Identify which cell holds the provided text, then report its [X, Y] central coordinate. 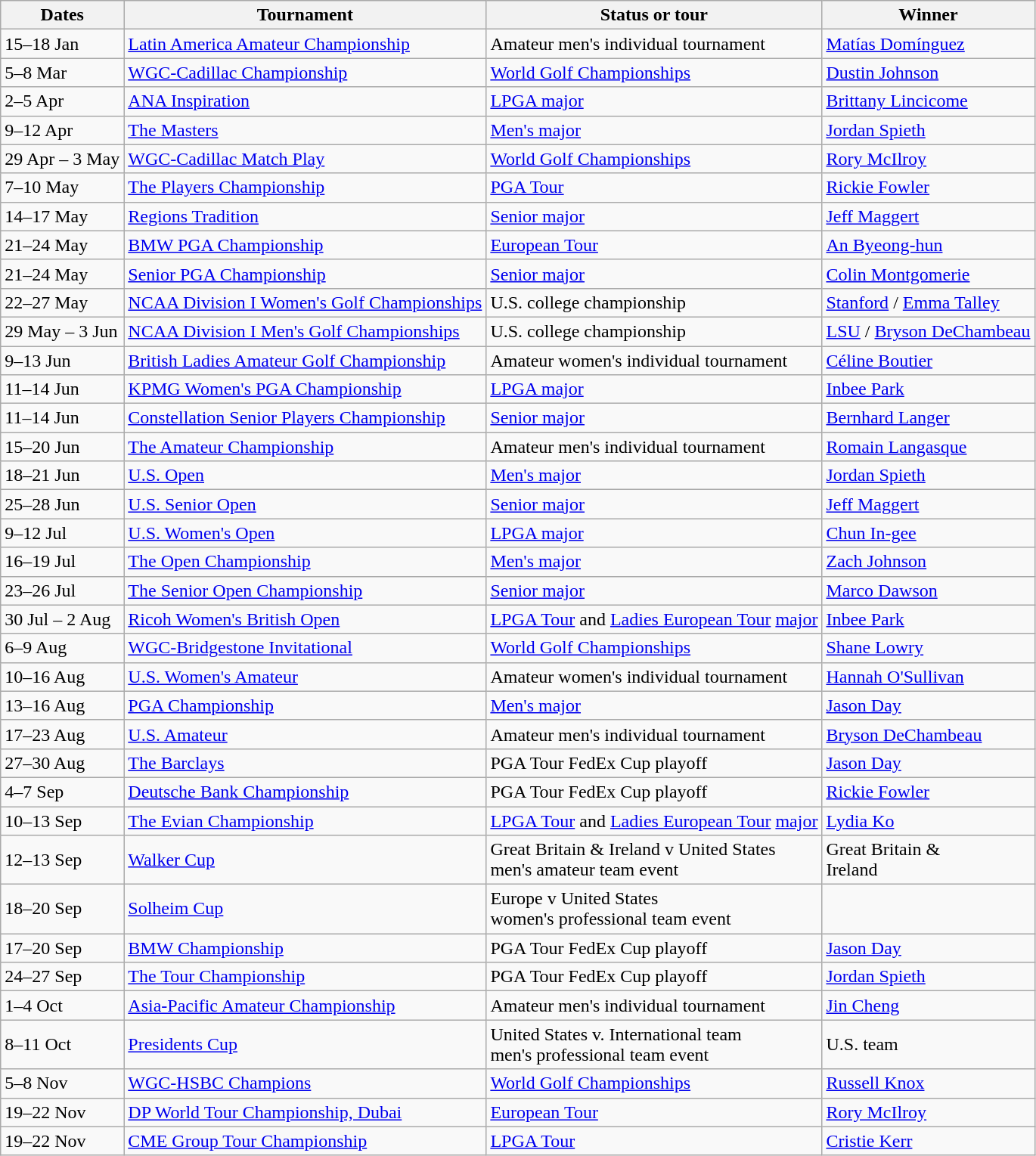
Stanford / Emma Talley [929, 302]
WGC-Cadillac Championship [306, 73]
U.S. Women's Open [306, 533]
4–7 Sep [62, 792]
WGC-Bridgestone Invitational [306, 648]
9–13 Jun [62, 361]
Europe v United Stateswomen's professional team event [654, 909]
Great Britain & Ireland [929, 860]
British Ladies Amateur Golf Championship [306, 361]
NCAA Division I Women's Golf Championships [306, 302]
The Barclays [306, 763]
Ricoh Women's British Open [306, 619]
U.S. Women's Amateur [306, 677]
29 Apr – 3 May [62, 159]
The Open Championship [306, 562]
Status or tour [654, 15]
15–18 Jan [62, 44]
NCAA Division I Men's Golf Championships [306, 331]
13–16 Aug [62, 705]
Presidents Cup [306, 1045]
30 Jul – 2 Aug [62, 619]
PGA Championship [306, 705]
24–27 Sep [62, 977]
Tournament [306, 15]
U.S. Open [306, 476]
The Tour Championship [306, 977]
16–19 Jul [62, 562]
17–20 Sep [62, 948]
Senior PGA Championship [306, 274]
Lydia Ko [929, 820]
29 May – 3 Jun [62, 331]
22–27 May [62, 302]
U.S. team [929, 1045]
The Senior Open Championship [306, 590]
Chun In-gee [929, 533]
An Byeong-hun [929, 245]
Céline Boutier [929, 361]
PGA Tour [654, 188]
5–8 Nov [62, 1083]
Cristie Kerr [929, 1141]
BMW Championship [306, 948]
The Players Championship [306, 188]
Latin America Amateur Championship [306, 44]
5–8 Mar [62, 73]
Dustin Johnson [929, 73]
U.S. Senior Open [306, 504]
6–9 Aug [62, 648]
Bryson DeChambeau [929, 734]
Colin Montgomerie [929, 274]
17–23 Aug [62, 734]
Regions Tradition [306, 216]
The Evian Championship [306, 820]
18–20 Sep [62, 909]
U.S. Amateur [306, 734]
Shane Lowry [929, 648]
The Amateur Championship [306, 447]
Brittany Lincicome [929, 101]
23–26 Jul [62, 590]
WGC-HSBC Champions [306, 1083]
Winner [929, 15]
8–11 Oct [62, 1045]
United States v. International teammen's professional team event [654, 1045]
The Masters [306, 130]
9–12 Jul [62, 533]
WGC-Cadillac Match Play [306, 159]
Romain Langasque [929, 447]
ANA Inspiration [306, 101]
2–5 Apr [62, 101]
27–30 Aug [62, 763]
12–13 Sep [62, 860]
Bernhard Langer [929, 418]
Walker Cup [306, 860]
Matías Domínguez [929, 44]
9–12 Apr [62, 130]
CME Group Tour Championship [306, 1141]
Jin Cheng [929, 1006]
Hannah O'Sullivan [929, 677]
Asia-Pacific Amateur Championship [306, 1006]
BMW PGA Championship [306, 245]
18–21 Jun [62, 476]
DP World Tour Championship, Dubai [306, 1112]
10–13 Sep [62, 820]
Great Britain & Ireland v United Statesmen's amateur team event [654, 860]
Marco Dawson [929, 590]
KPMG Women's PGA Championship [306, 389]
25–28 Jun [62, 504]
LPGA Tour [654, 1141]
14–17 May [62, 216]
LSU / Bryson DeChambeau [929, 331]
Deutsche Bank Championship [306, 792]
Solheim Cup [306, 909]
7–10 May [62, 188]
Dates [62, 15]
Zach Johnson [929, 562]
Russell Knox [929, 1083]
10–16 Aug [62, 677]
1–4 Oct [62, 1006]
Constellation Senior Players Championship [306, 418]
15–20 Jun [62, 447]
